Determine the [X, Y] coordinate at the center of the cell enclosing the given text.  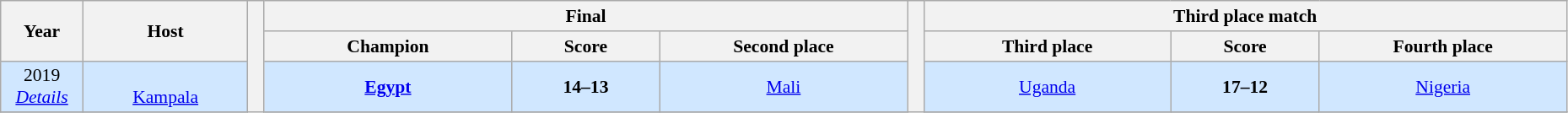
Year [42, 30]
Fourth place [1442, 46]
Nigeria [1442, 86]
Third place [1048, 46]
Kampala [165, 86]
Uganda [1048, 86]
17–12 [1245, 86]
Mali [783, 86]
Champion [388, 46]
Third place match [1245, 16]
Egypt [388, 86]
Final [585, 16]
14–13 [586, 86]
2019Details [42, 86]
Host [165, 30]
Second place [783, 46]
